Identify which cell holds the provided text, then report its (x, y) central coordinate. 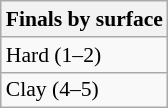
Hard (1–2) (84, 55)
Clay (4–5) (84, 90)
Finals by surface (84, 19)
